Return (x, y) of the center of cell containing provided text 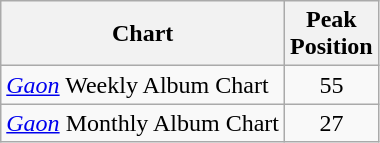
PeakPosition (332, 34)
Gaon Monthly Album Chart (143, 123)
Gaon Weekly Album Chart (143, 85)
55 (332, 85)
Chart (143, 34)
27 (332, 123)
